Locate the cell with the specified text and output its (x, y) center coordinate. 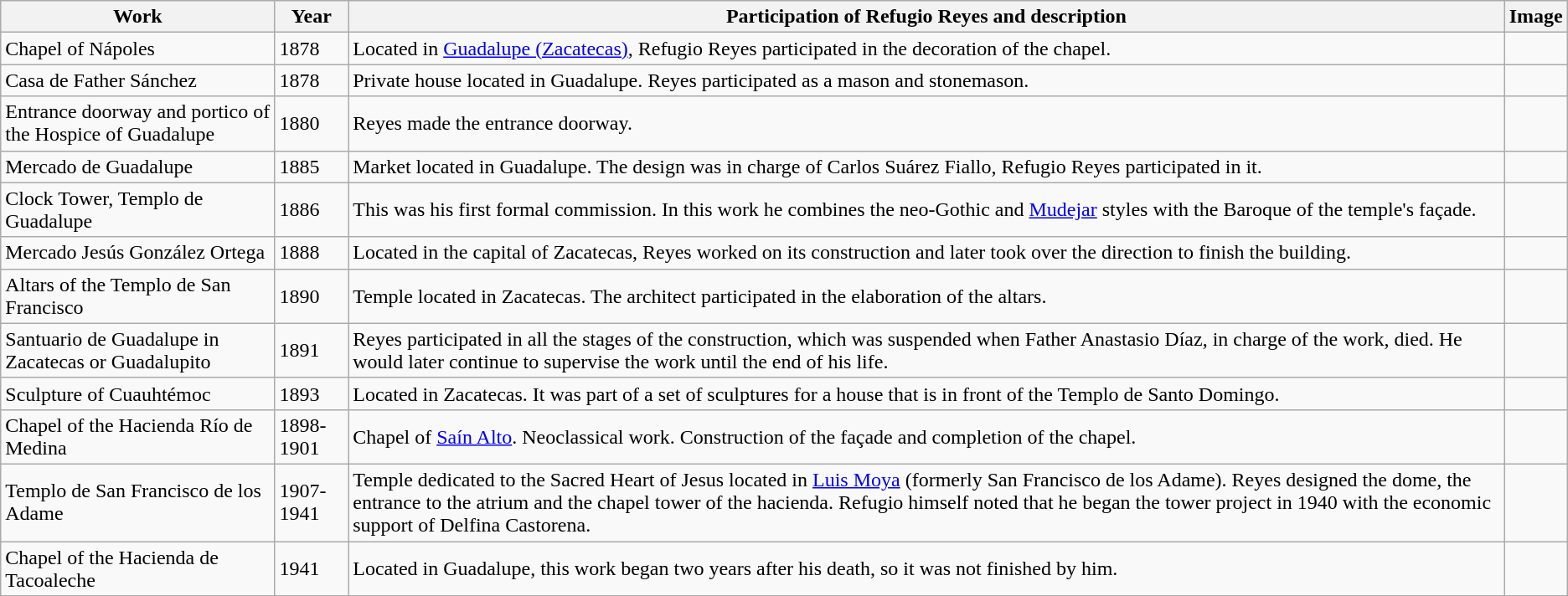
Casa de Father Sánchez (137, 80)
Private house located in Guadalupe. Reyes participated as a mason and stonemason. (926, 80)
Temple located in Zacatecas. The architect participated in the elaboration of the altars. (926, 296)
Located in the capital of Zacatecas, Reyes worked on its construction and later took over the direction to finish the building. (926, 253)
Located in Guadalupe, this work began two years after his death, so it was not finished by him. (926, 568)
Image (1536, 17)
Market located in Guadalupe. The design was in charge of Carlos Suárez Fiallo, Refugio Reyes participated in it. (926, 167)
1891 (312, 350)
1886 (312, 209)
Chapel of Saín Alto. Neoclassical work. Construction of the façade and completion of the chapel. (926, 437)
Work (137, 17)
Located in Guadalupe (Zacatecas), Refugio Reyes participated in the decoration of the chapel. (926, 49)
Entrance doorway and portico of the Hospice of Guadalupe (137, 124)
Santuario de Guadalupe in Zacatecas or Guadalupito (137, 350)
1888 (312, 253)
1885 (312, 167)
Chapel of the Hacienda Río de Medina (137, 437)
1941 (312, 568)
Year (312, 17)
Mercado Jesús González Ortega (137, 253)
Templo de San Francisco de los Adame (137, 502)
Chapel of the Hacienda de Tacoaleche (137, 568)
1907-1941 (312, 502)
Located in Zacatecas. It was part of a set of sculptures for a house that is in front of the Templo de Santo Domingo. (926, 393)
Altars of the Templo de San Francisco (137, 296)
1893 (312, 393)
1890 (312, 296)
Reyes made the entrance doorway. (926, 124)
This was his first formal commission. In this work he combines the neo-Gothic and Mudejar styles with the Baroque of the temple's façade. (926, 209)
Mercado de Guadalupe (137, 167)
Clock Tower, Templo de Guadalupe (137, 209)
Participation of Refugio Reyes and description (926, 17)
1898-1901 (312, 437)
Chapel of Nápoles (137, 49)
Sculpture of Cuauhtémoc (137, 393)
1880 (312, 124)
